Scan for the cell matching the given text and deliver its [x, y] coordinate at center. 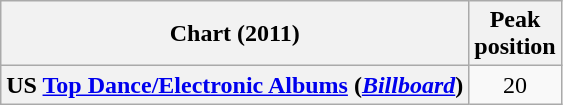
Chart (2011) [235, 34]
20 [515, 85]
Peakposition [515, 34]
US Top Dance/Electronic Albums (Billboard) [235, 85]
